Pinpoint the cell where the given text exists, returning its [X, Y] midpoint coordinate. 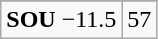
57 [140, 20]
SOU −11.5 [62, 20]
